Capture the cell that displays the provided text and extract its [X, Y] central coordinate. 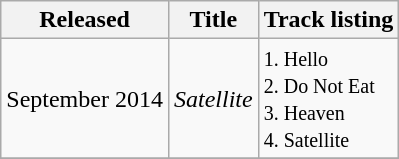
September 2014 [85, 98]
Released [85, 20]
Satellite [213, 98]
Track listing [328, 20]
Title [213, 20]
1. Hello 2. Do Not Eat 3. Heaven 4. Satellite [328, 98]
